Scan for the cell matching the given text and deliver its [X, Y] coordinate at center. 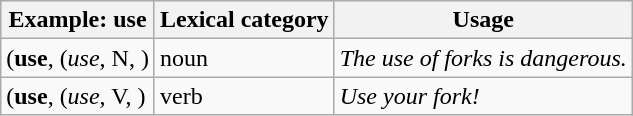
Usage [483, 20]
Use your fork! [483, 96]
verb [244, 96]
Example: use [78, 20]
Lexical category [244, 20]
(use, (use, N, ) [78, 58]
(use, (use, V, ) [78, 96]
The use of forks is dangerous. [483, 58]
noun [244, 58]
